Return [X, Y] of the center of cell containing provided text 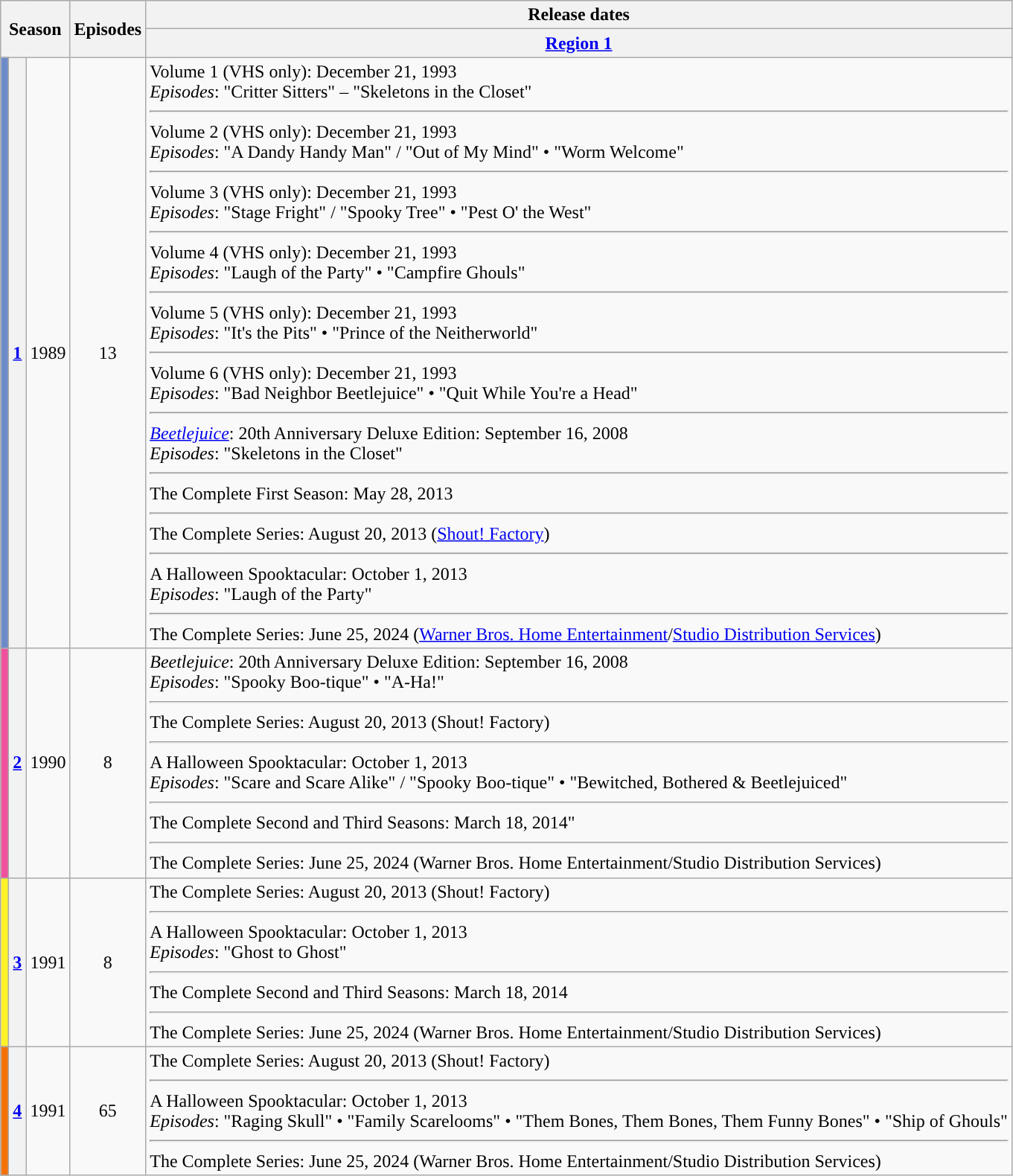
4 [18, 1111]
Episodes [108, 29]
1 [18, 353]
1990 [48, 763]
65 [108, 1111]
13 [108, 353]
3 [18, 962]
Season [36, 29]
2 [18, 763]
Release dates [579, 15]
Region 1 [579, 43]
1989 [48, 353]
